Detect which cell encompasses the target text, then output its [X, Y] center coordinate. 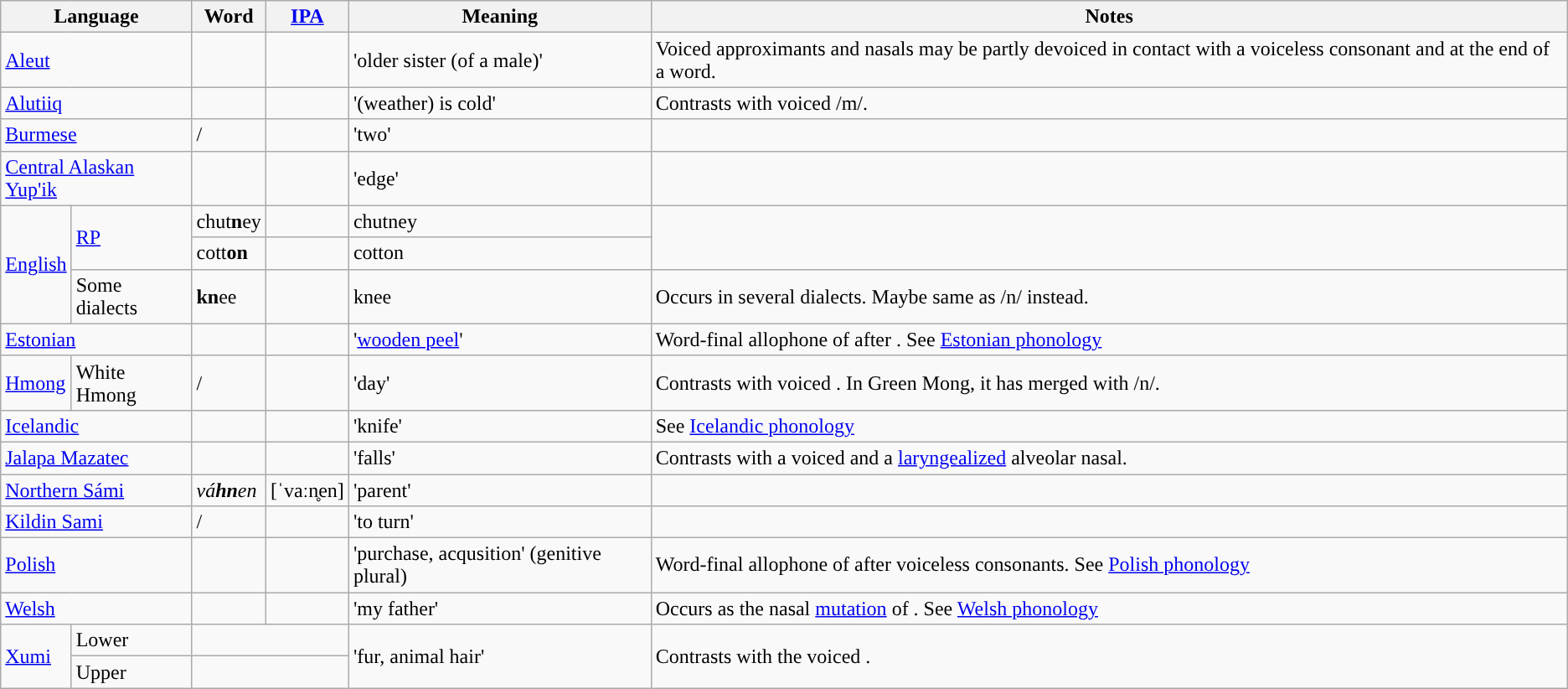
'day' [499, 382]
'to turn' [499, 522]
Burmese [96, 135]
'my father' [499, 609]
'wooden peel' [499, 339]
Hmong [36, 382]
Voiced approximants and nasals may be partly devoiced in contact with a voiceless consonant and at the end of a word. [1109, 60]
'older sister (of a male)' [499, 60]
'falls' [499, 458]
IPA [307, 17]
Language [96, 17]
'edge' [499, 178]
'purchase, acqusition' (genitive plural) [499, 565]
Some dialects [132, 297]
Contrasts with a voiced and a laryngealized alveolar nasal. [1109, 458]
Central Alaskan Yup'ik [96, 178]
Welsh [96, 609]
Icelandic [96, 426]
'parent' [499, 490]
Contrasts with voiced . In Green Mong, it has merged with /n/. [1109, 382]
Alutiiq [96, 103]
Xumi [36, 656]
Aleut [96, 60]
váhnen [229, 490]
'two' [499, 135]
'fur, animal hair' [499, 656]
Word [229, 17]
Kildin Sami [96, 522]
'knife' [499, 426]
Occurs as the nasal mutation of . See Welsh phonology [1109, 609]
Estonian [96, 339]
See Icelandic phonology [1109, 426]
Lower [132, 640]
English [36, 265]
Notes [1109, 17]
Meaning [499, 17]
Contrasts with voiced /m/. [1109, 103]
[ˈvaːn̥en] [307, 490]
White Hmong [132, 382]
Polish [96, 565]
Jalapa Mazatec [96, 458]
Word-final allophone of after voiceless consonants. See Polish phonology [1109, 565]
RP [132, 237]
Northern Sámi [96, 490]
Occurs in several dialects. Maybe same as /n/ instead. [1109, 297]
'(weather) is cold' [499, 103]
Word-final allophone of after . See Estonian phonology [1109, 339]
Contrasts with the voiced . [1109, 656]
Upper [132, 672]
